Provide the [X, Y] coordinate of the cell's center where the given text is located.  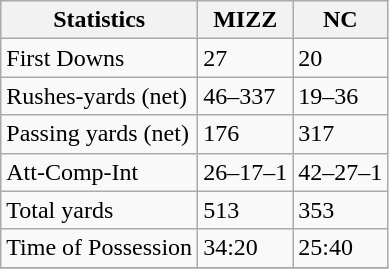
20 [340, 58]
First Downs [100, 58]
MIZZ [246, 20]
46–337 [246, 96]
42–27–1 [340, 172]
176 [246, 134]
19–36 [340, 96]
26–17–1 [246, 172]
353 [340, 210]
Passing yards (net) [100, 134]
Statistics [100, 20]
25:40 [340, 248]
27 [246, 58]
317 [340, 134]
Att-Comp-Int [100, 172]
Time of Possession [100, 248]
34:20 [246, 248]
Rushes-yards (net) [100, 96]
Total yards [100, 210]
NC [340, 20]
513 [246, 210]
